Return [x, y] of the center of cell containing provided text 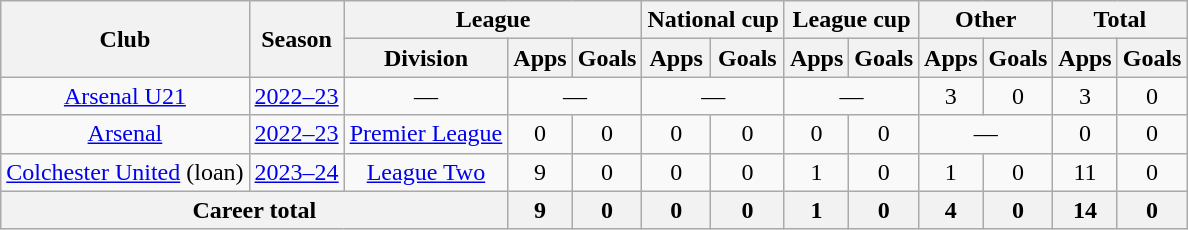
League cup [851, 20]
Premier League [426, 134]
4 [951, 210]
Arsenal [125, 134]
14 [1085, 210]
Season [296, 39]
League Two [426, 172]
11 [1085, 172]
National cup [713, 20]
Total [1120, 20]
Other [986, 20]
2023–24 [296, 172]
Division [426, 58]
Career total [254, 210]
League [493, 20]
Colchester United (loan) [125, 172]
Arsenal U21 [125, 96]
Club [125, 39]
